From the cell containing the given text, extract its center point as [x, y] coordinate. 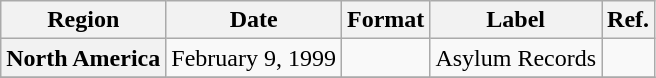
Format [385, 20]
Ref. [628, 20]
February 9, 1999 [254, 58]
Date [254, 20]
North America [84, 58]
Region [84, 20]
Asylum Records [516, 58]
Label [516, 20]
